Pinpoint the cell where the given text exists, returning its [X, Y] midpoint coordinate. 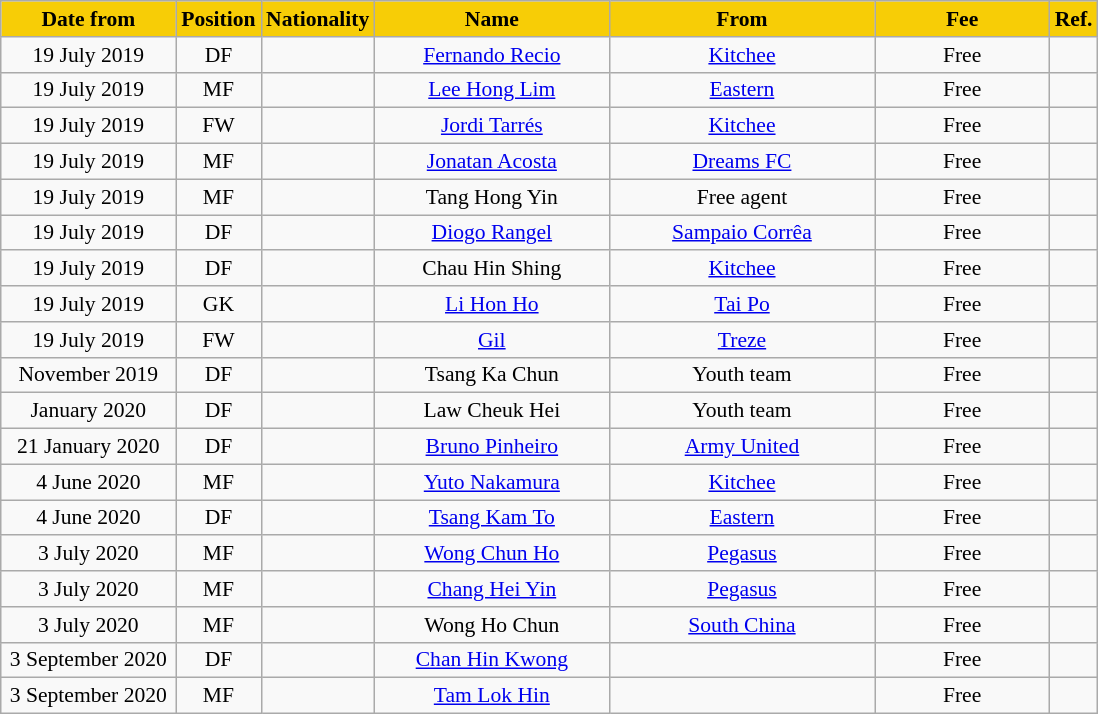
Lee Hong Lim [492, 90]
January 2020 [88, 411]
Chan Hin Kwong [492, 660]
GK [218, 304]
Nationality [318, 19]
21 January 2020 [88, 447]
Jordi Tarrés [492, 126]
Treze [742, 340]
Bruno Pinheiro [492, 447]
Chang Hei Yin [492, 589]
Tam Lok Hin [492, 696]
Law Cheuk Hei [492, 411]
Jonatan Acosta [492, 162]
Wong Chun Ho [492, 554]
From [742, 19]
Fee [962, 19]
Position [218, 19]
Tsang Ka Chun [492, 375]
Li Hon Ho [492, 304]
South China [742, 625]
Dreams FC [742, 162]
Diogo Rangel [492, 233]
Chau Hin Shing [492, 269]
Gil [492, 340]
Yuto Nakamura [492, 482]
Name [492, 19]
Tai Po [742, 304]
Date from [88, 19]
Army United [742, 447]
November 2019 [88, 375]
Tang Hong Yin [492, 197]
Free agent [742, 197]
Fernando Recio [492, 55]
Sampaio Corrêa [742, 233]
Wong Ho Chun [492, 625]
Tsang Kam To [492, 518]
Ref. [1074, 19]
